Find where the given text appears and provide that cell's center as [X, Y] coordinate. 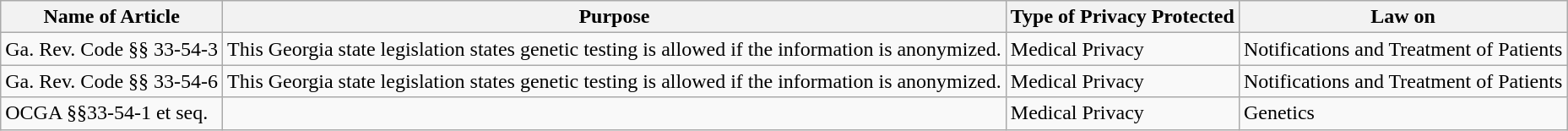
Type of Privacy Protected [1122, 17]
Purpose [615, 17]
Ga. Rev. Code §§ 33-54-6 [111, 81]
Ga. Rev. Code §§ 33-54-3 [111, 49]
Name of Article [111, 17]
OCGA §§33-54-1 et seq. [111, 113]
Genetics [1403, 113]
Law on [1403, 17]
